Capture the cell that displays the provided text and extract its (X, Y) central coordinate. 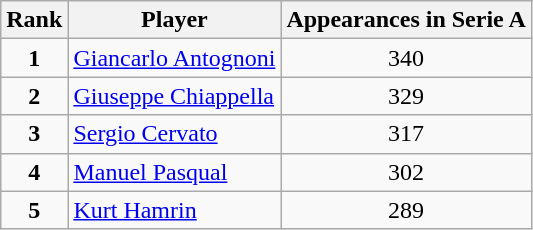
Giancarlo Antognoni (174, 58)
Giuseppe Chiappella (174, 96)
4 (34, 172)
329 (406, 96)
302 (406, 172)
340 (406, 58)
Appearances in Serie A (406, 20)
Manuel Pasqual (174, 172)
2 (34, 96)
Rank (34, 20)
1 (34, 58)
Sergio Cervato (174, 134)
Kurt Hamrin (174, 210)
289 (406, 210)
3 (34, 134)
Player (174, 20)
5 (34, 210)
317 (406, 134)
